Detect which cell encompasses the target text, then output its [x, y] center coordinate. 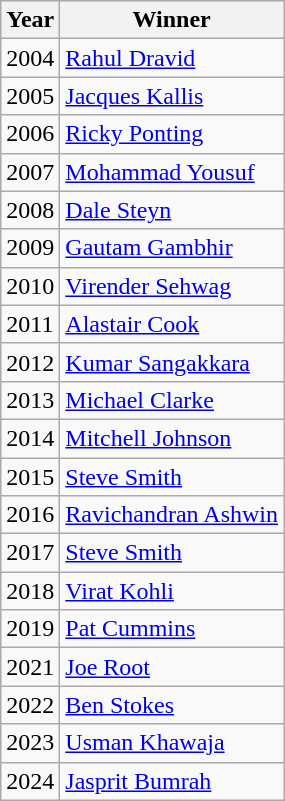
Dale Steyn [172, 210]
Rahul Dravid [172, 58]
2007 [30, 172]
2004 [30, 58]
Ravichandran Ashwin [172, 515]
2012 [30, 362]
2024 [30, 781]
2021 [30, 667]
2017 [30, 553]
Michael Clarke [172, 400]
Year [30, 20]
2018 [30, 591]
2011 [30, 324]
2019 [30, 629]
2008 [30, 210]
Usman Khawaja [172, 743]
2010 [30, 286]
Virat Kohli [172, 591]
Mitchell Johnson [172, 438]
Joe Root [172, 667]
2009 [30, 248]
2013 [30, 400]
2006 [30, 134]
2015 [30, 477]
Ricky Ponting [172, 134]
2014 [30, 438]
Gautam Gambhir [172, 248]
2016 [30, 515]
Pat Cummins [172, 629]
2005 [30, 96]
Kumar Sangakkara [172, 362]
Jacques Kallis [172, 96]
Winner [172, 20]
Mohammad Yousuf [172, 172]
2022 [30, 705]
Jasprit Bumrah [172, 781]
Ben Stokes [172, 705]
Alastair Cook [172, 324]
Virender Sehwag [172, 286]
2023 [30, 743]
